Search for the cell housing the specified text and yield its [x, y] center coordinate. 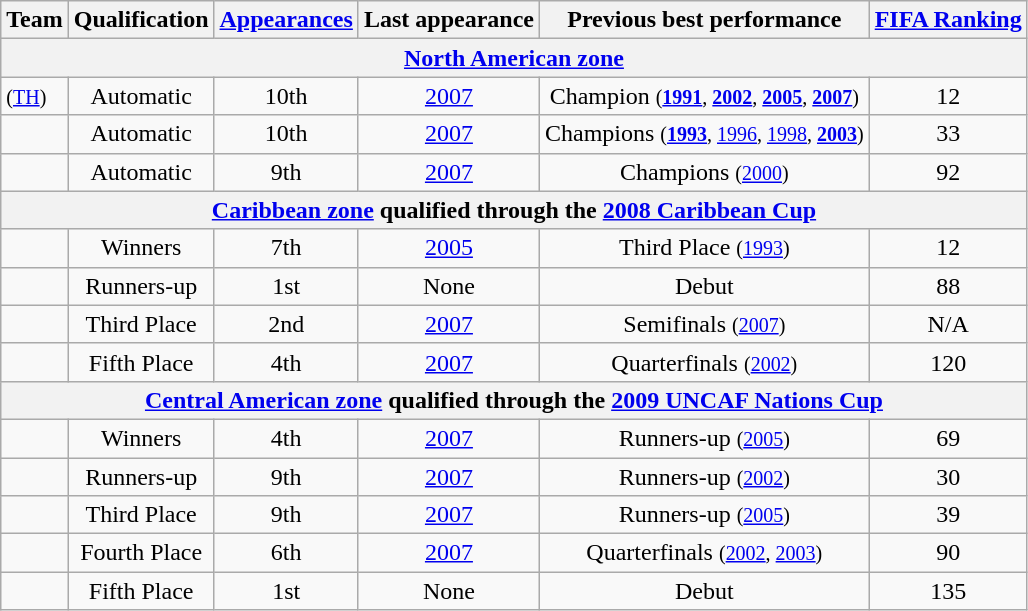
Fourth Place [141, 553]
Third Place (1993) [704, 248]
Champions (2000) [704, 172]
Appearances [286, 20]
88 [948, 286]
92 [948, 172]
Last appearance [448, 20]
Champion (1991, 2002, 2005, 2007) [704, 96]
2nd [286, 324]
6th [286, 553]
Quarterfinals (2002, 2003) [704, 553]
135 [948, 591]
Central American zone qualified through the 2009 UNCAF Nations Cup [514, 400]
90 [948, 553]
120 [948, 362]
30 [948, 477]
2005 [448, 248]
North American zone [514, 58]
Previous best performance [704, 20]
33 [948, 134]
7th [286, 248]
Quarterfinals (2002) [704, 362]
N/A [948, 324]
Semifinals (2007) [704, 324]
Qualification [141, 20]
(TH) [35, 96]
Champions (1993, 1996, 1998, 2003) [704, 134]
39 [948, 515]
69 [948, 438]
Runners-up (2002) [704, 477]
Caribbean zone qualified through the 2008 Caribbean Cup [514, 210]
FIFA Ranking [948, 20]
Team [35, 20]
